Identify which cell holds the provided text, then report its (x, y) central coordinate. 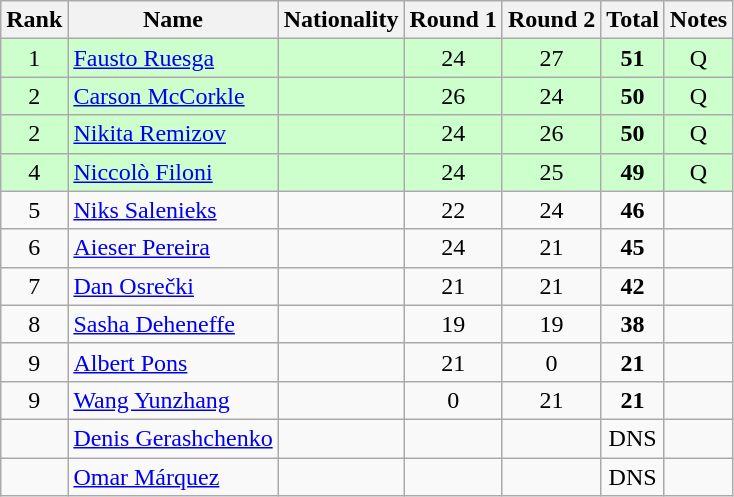
Round 2 (551, 20)
Denis Gerashchenko (173, 438)
Wang Yunzhang (173, 400)
1 (34, 58)
51 (633, 58)
Fausto Ruesga (173, 58)
Round 1 (453, 20)
Rank (34, 20)
38 (633, 324)
6 (34, 248)
4 (34, 172)
42 (633, 286)
Niccolò Filoni (173, 172)
Notes (698, 20)
Niks Salenieks (173, 210)
8 (34, 324)
Carson McCorkle (173, 96)
25 (551, 172)
Total (633, 20)
Aieser Pereira (173, 248)
Dan Osrečki (173, 286)
46 (633, 210)
27 (551, 58)
22 (453, 210)
49 (633, 172)
Nikita Remizov (173, 134)
45 (633, 248)
Nationality (341, 20)
7 (34, 286)
Omar Márquez (173, 477)
Albert Pons (173, 362)
Sasha Deheneffe (173, 324)
5 (34, 210)
Name (173, 20)
